Identify which cell holds the provided text, then report its (x, y) central coordinate. 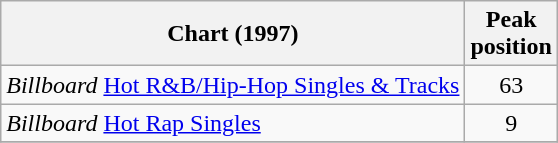
Peakposition (511, 34)
9 (511, 123)
Billboard Hot Rap Singles (233, 123)
Chart (1997) (233, 34)
Billboard Hot R&B/Hip-Hop Singles & Tracks (233, 85)
63 (511, 85)
